Determine the (x, y) coordinate at the center of the cell enclosing the given text.  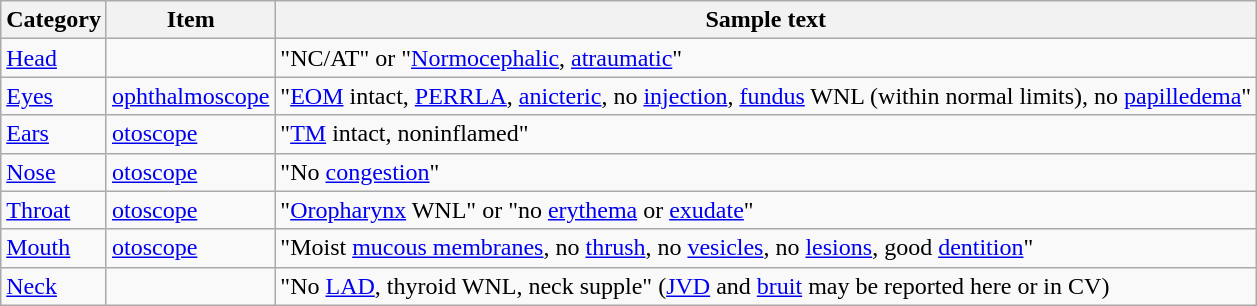
Mouth (54, 248)
Eyes (54, 96)
Neck (54, 286)
Head (54, 58)
Nose (54, 172)
Sample text (766, 20)
Ears (54, 134)
"No congestion" (766, 172)
"EOM intact, PERRLA, anicteric, no injection, fundus WNL (within normal limits), no papilledema" (766, 96)
"No LAD, thyroid WNL, neck supple" (JVD and bruit may be reported here or in CV) (766, 286)
Item (190, 20)
"Oropharynx WNL" or "no erythema or exudate" (766, 210)
"TM intact, noninflamed" (766, 134)
Category (54, 20)
ophthalmoscope (190, 96)
"Moist mucous membranes, no thrush, no vesicles, no lesions, good dentition" (766, 248)
Throat (54, 210)
"NC/AT" or "Normocephalic, atraumatic" (766, 58)
